Scan for the cell matching the given text and deliver its (X, Y) coordinate at center. 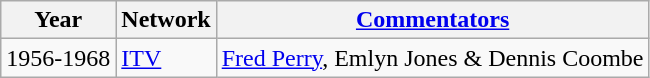
Commentators (432, 20)
Network (166, 20)
Fred Perry, Emlyn Jones & Dennis Coombe (432, 58)
Year (58, 20)
1956-1968 (58, 58)
ITV (166, 58)
